Determine the [x, y] coordinate at the center of the cell enclosing the given text.  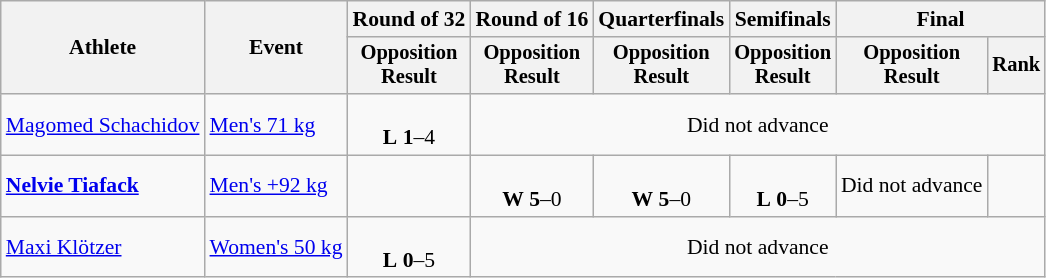
Men's +92 kg [276, 186]
Round of 32 [410, 19]
Men's 71 kg [276, 124]
Semifinals [782, 19]
Quarterfinals [661, 19]
L 1–4 [410, 124]
Nelvie Tiafack [103, 186]
Maxi Klötzer [103, 248]
Event [276, 48]
Magomed Schachidov [103, 124]
Rank [1016, 66]
Round of 16 [532, 19]
Athlete [103, 48]
Women's 50 kg [276, 248]
Final [940, 19]
